Extract the [x, y] coordinate from the center of the cell holding the provided text.  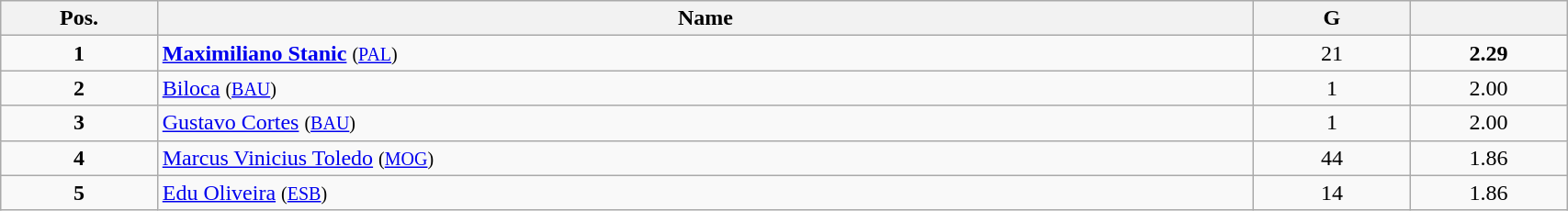
21 [1332, 53]
5 [79, 193]
Edu Oliveira (ESB) [705, 193]
Marcus Vinicius Toledo (MOG) [705, 158]
2.29 [1488, 53]
3 [79, 123]
Gustavo Cortes (BAU) [705, 123]
Name [705, 18]
G [1332, 18]
14 [1332, 193]
44 [1332, 158]
2 [79, 88]
Pos. [79, 18]
Maximiliano Stanic (PAL) [705, 53]
4 [79, 158]
Biloca (BAU) [705, 88]
